Identify which cell holds the provided text, then report its [X, Y] central coordinate. 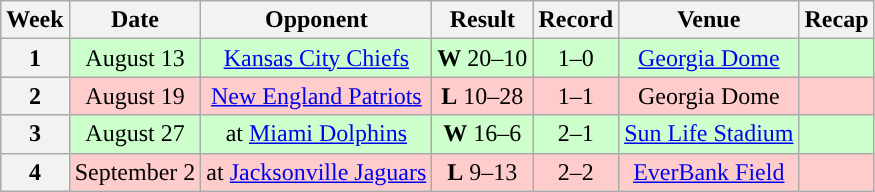
September 2 [135, 172]
Venue [709, 20]
L 10–28 [482, 96]
2 [35, 96]
Opponent [316, 20]
W 16–6 [482, 134]
EverBank Field [709, 172]
Kansas City Chiefs [316, 58]
at Miami Dolphins [316, 134]
1–0 [576, 58]
Week [35, 20]
Record [576, 20]
Recap [836, 20]
August 27 [135, 134]
Result [482, 20]
2–1 [576, 134]
1 [35, 58]
Sun Life Stadium [709, 134]
4 [35, 172]
August 19 [135, 96]
New England Patriots [316, 96]
1–1 [576, 96]
2–2 [576, 172]
Date [135, 20]
L 9–13 [482, 172]
August 13 [135, 58]
W 20–10 [482, 58]
3 [35, 134]
at Jacksonville Jaguars [316, 172]
